Scan for the cell matching the given text and deliver its [x, y] coordinate at center. 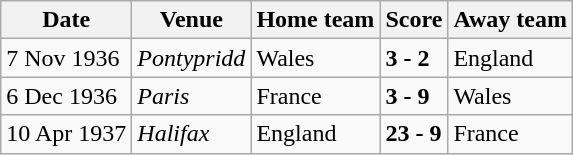
3 - 9 [414, 96]
Away team [510, 20]
Date [66, 20]
3 - 2 [414, 58]
Pontypridd [192, 58]
Home team [316, 20]
Paris [192, 96]
7 Nov 1936 [66, 58]
6 Dec 1936 [66, 96]
10 Apr 1937 [66, 134]
Venue [192, 20]
Score [414, 20]
23 - 9 [414, 134]
Halifax [192, 134]
